Scan for the cell matching the given text and deliver its (x, y) coordinate at center. 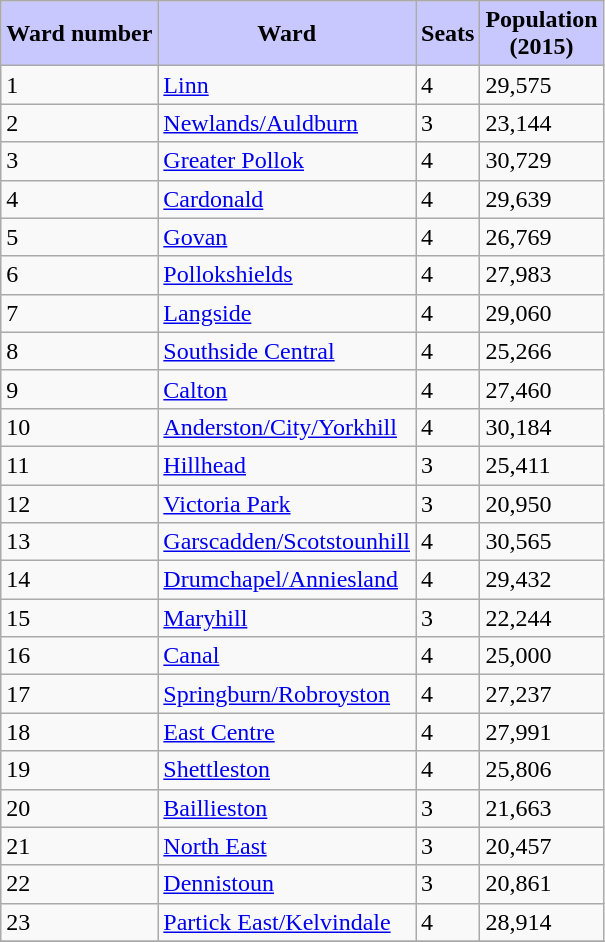
20 (80, 808)
2 (80, 123)
Ward number (80, 34)
Newlands/Auldburn (287, 123)
28,914 (542, 922)
12 (80, 503)
23 (80, 922)
Maryhill (287, 618)
North East (287, 846)
14 (80, 580)
East Centre (287, 732)
Langside (287, 313)
Population (2015) (542, 34)
Ward (287, 34)
Partick East/Kelvindale (287, 922)
Govan (287, 237)
Canal (287, 656)
Hillhead (287, 465)
21 (80, 846)
30,565 (542, 542)
29,639 (542, 199)
17 (80, 694)
13 (80, 542)
Linn (287, 85)
10 (80, 427)
15 (80, 618)
20,861 (542, 884)
20,950 (542, 503)
27,237 (542, 694)
Dennistoun (287, 884)
25,806 (542, 770)
20,457 (542, 846)
5 (80, 237)
Victoria Park (287, 503)
Seats (448, 34)
Anderston/City/Yorkhill (287, 427)
29,575 (542, 85)
27,983 (542, 275)
16 (80, 656)
30,729 (542, 161)
22,244 (542, 618)
6 (80, 275)
7 (80, 313)
26,769 (542, 237)
29,060 (542, 313)
18 (80, 732)
Springburn/Robroyston (287, 694)
Drumchapel/Anniesland (287, 580)
9 (80, 389)
25,411 (542, 465)
Garscadden/Scotstounhill (287, 542)
8 (80, 351)
21,663 (542, 808)
Cardonald (287, 199)
Baillieston (287, 808)
19 (80, 770)
25,266 (542, 351)
27,991 (542, 732)
29,432 (542, 580)
30,184 (542, 427)
Shettleston (287, 770)
1 (80, 85)
11 (80, 465)
27,460 (542, 389)
Greater Pollok (287, 161)
Pollokshields (287, 275)
23,144 (542, 123)
22 (80, 884)
Southside Central (287, 351)
Calton (287, 389)
25,000 (542, 656)
